Find where the given text appears and provide that cell's center as (X, Y) coordinate. 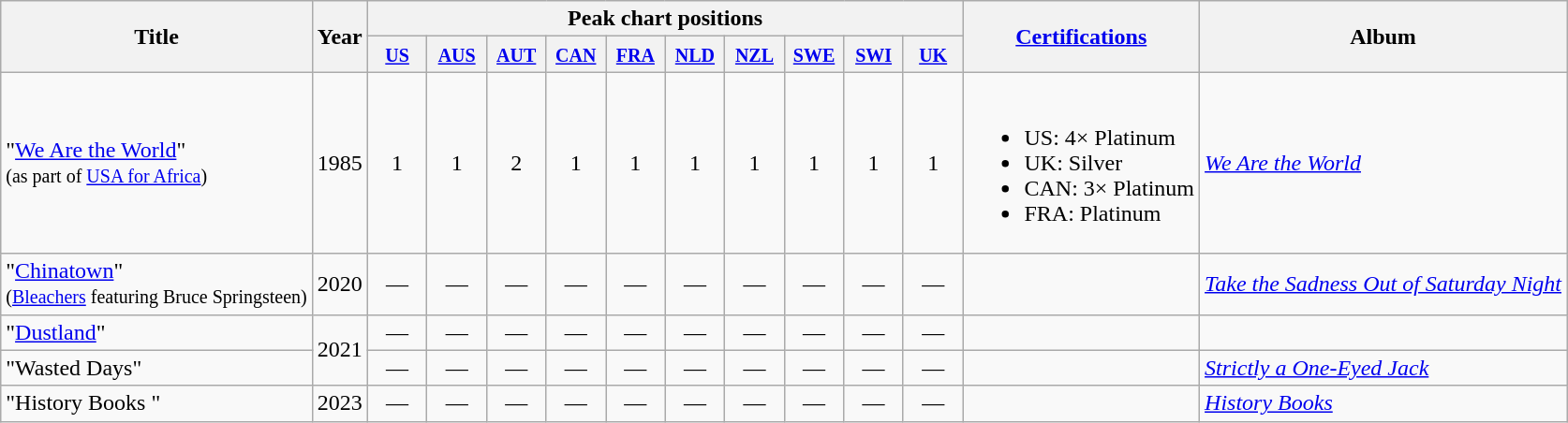
SWE (814, 54)
Certifications (1081, 36)
NLD (695, 54)
2020 (339, 284)
SWI (874, 54)
We Are the World (1383, 163)
UK (933, 54)
Peak chart positions (665, 19)
Album (1383, 36)
1985 (339, 163)
History Books (1383, 403)
"Wasted Days" (157, 368)
AUS (457, 54)
Year (339, 36)
2 (516, 163)
Title (157, 36)
CAN (576, 54)
"Dustland" (157, 332)
US: 4× PlatinumUK: SilverCAN: 3× PlatinumFRA: Platinum (1081, 163)
Take the Sadness Out of Saturday Night (1383, 284)
AUT (516, 54)
"Chinatown"(Bleachers featuring Bruce Springsteen) (157, 284)
2023 (339, 403)
2021 (339, 350)
US (397, 54)
"History Books " (157, 403)
NZL (755, 54)
FRA (636, 54)
Strictly a One-Eyed Jack (1383, 368)
"We Are the World"(as part of USA for Africa) (157, 163)
